From the cell containing the given text, extract its center point as [X, Y] coordinate. 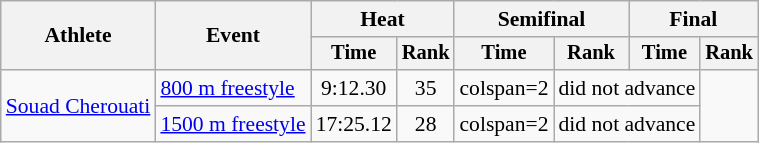
Semifinal [541, 19]
17:25.12 [354, 124]
Event [232, 36]
28 [426, 124]
Souad Cherouati [78, 106]
35 [426, 88]
9:12.30 [354, 88]
Final [694, 19]
Athlete [78, 36]
Heat [383, 19]
1500 m freestyle [232, 124]
800 m freestyle [232, 88]
